Capture the cell that displays the provided text and extract its (X, Y) central coordinate. 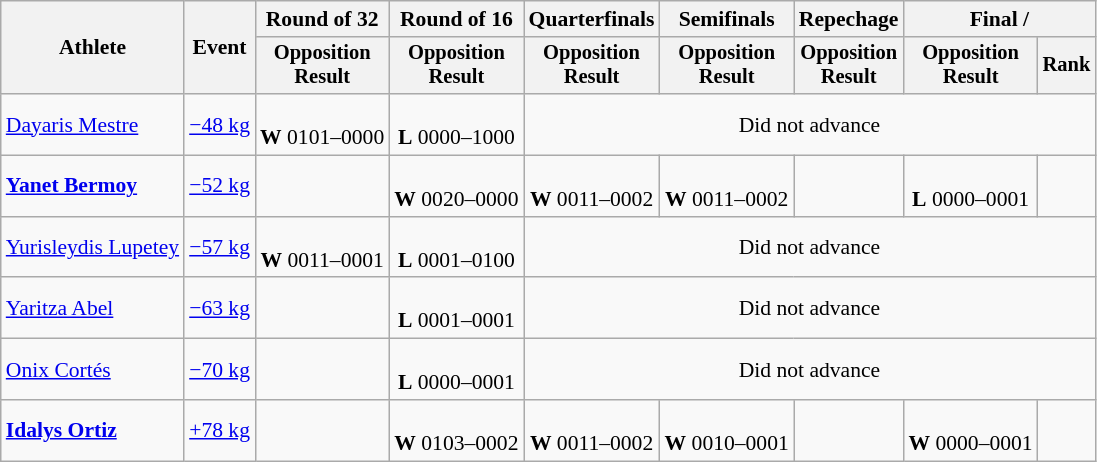
Yurisleydis Lupetey (92, 248)
L 0000–1000 (456, 124)
Yaritza Abel (92, 308)
Event (220, 48)
Quarterfinals (592, 19)
L 0001–0100 (456, 248)
W 0000–0001 (970, 430)
W 0101–0000 (322, 124)
Athlete (92, 48)
Rank (1067, 66)
Round of 32 (322, 19)
Idalys Ortiz (92, 430)
Onix Cortés (92, 370)
−57 kg (220, 248)
Round of 16 (456, 19)
Semifinals (727, 19)
W 0020–0000 (456, 186)
W 0010–0001 (727, 430)
−48 kg (220, 124)
W 0011–0001 (322, 248)
Final / (999, 19)
Repechage (849, 19)
Dayaris Mestre (92, 124)
+78 kg (220, 430)
L 0001–0001 (456, 308)
−70 kg (220, 370)
−63 kg (220, 308)
Yanet Bermoy (92, 186)
−52 kg (220, 186)
W 0103–0002 (456, 430)
